Extract the [X, Y] coordinate from the center of the cell holding the provided text.  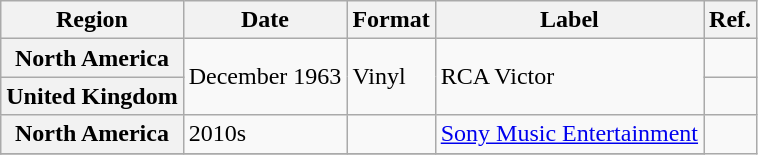
RCA Victor [569, 77]
United Kingdom [92, 96]
Vinyl [391, 77]
Ref. [730, 20]
December 1963 [265, 77]
Date [265, 20]
2010s [265, 134]
Format [391, 20]
Label [569, 20]
Sony Music Entertainment [569, 134]
Region [92, 20]
